Extract the (x, y) coordinate from the center of the cell holding the provided text.  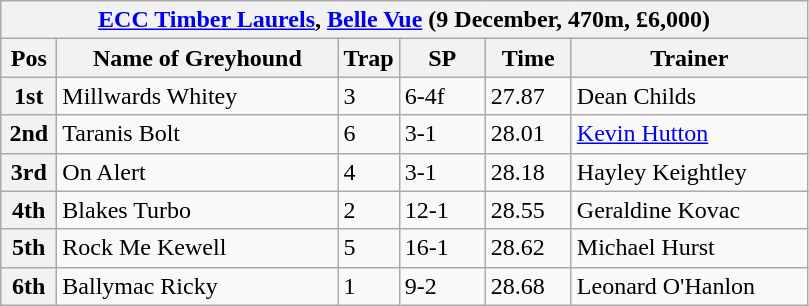
Taranis Bolt (198, 134)
Ballymac Ricky (198, 286)
16-1 (442, 248)
1st (29, 96)
5th (29, 248)
12-1 (442, 210)
3 (368, 96)
Time (528, 58)
Kevin Hutton (689, 134)
4th (29, 210)
28.18 (528, 172)
28.55 (528, 210)
Trainer (689, 58)
3rd (29, 172)
SP (442, 58)
On Alert (198, 172)
Millwards Whitey (198, 96)
Blakes Turbo (198, 210)
Name of Greyhound (198, 58)
27.87 (528, 96)
Hayley Keightley (689, 172)
2nd (29, 134)
28.62 (528, 248)
ECC Timber Laurels, Belle Vue (9 December, 470m, £6,000) (404, 20)
6 (368, 134)
Pos (29, 58)
Dean Childs (689, 96)
Leonard O'Hanlon (689, 286)
4 (368, 172)
9-2 (442, 286)
2 (368, 210)
Rock Me Kewell (198, 248)
28.68 (528, 286)
28.01 (528, 134)
6th (29, 286)
Michael Hurst (689, 248)
6-4f (442, 96)
1 (368, 286)
Geraldine Kovac (689, 210)
Trap (368, 58)
5 (368, 248)
